Return the (X, Y) coordinate for the center point of the cell that contains the specified text.  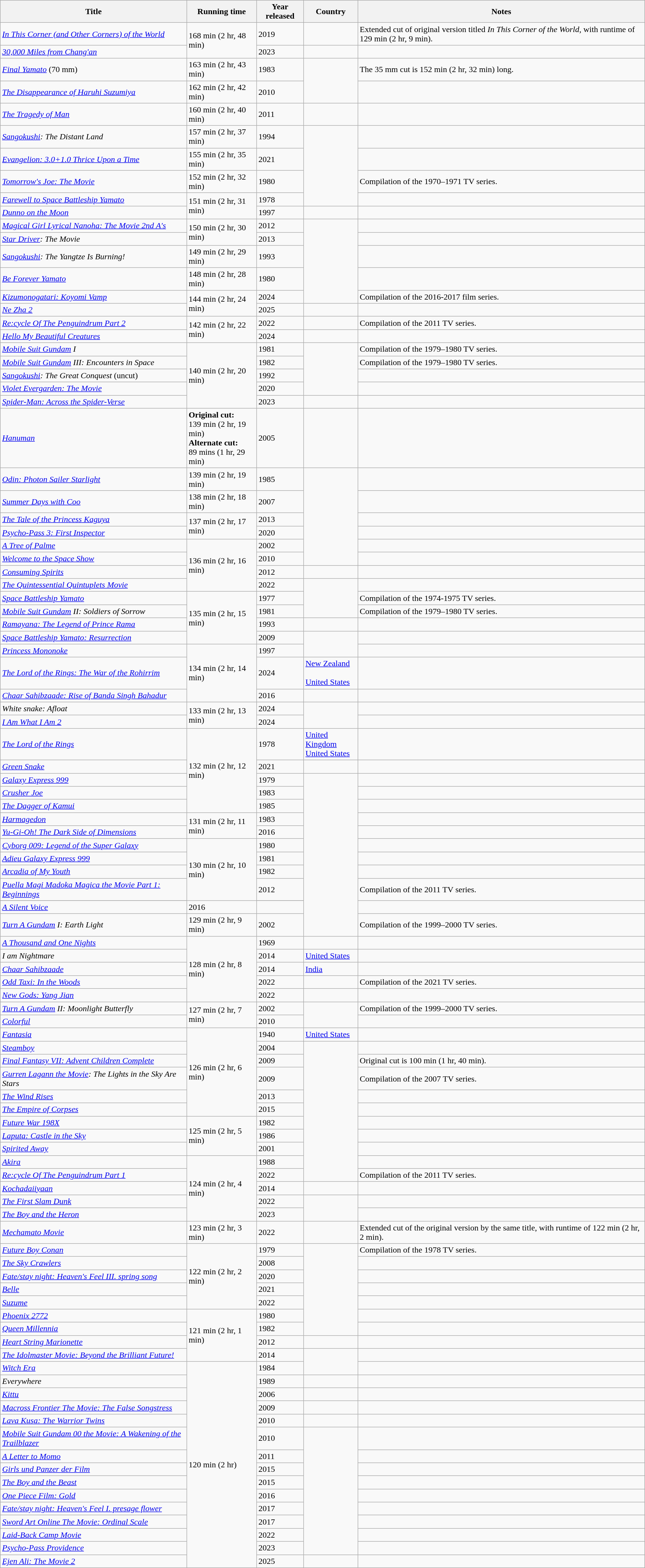
Magical Girl Lyrical Nanoha: The Movie 2nd A's (94, 225)
The Lord of the Rings: The War of the Rohirrim (94, 673)
Steamboy (94, 1048)
Girls und Panzer der Film (94, 1469)
The Idolmaster Movie: Beyond the Brilliant Future! (94, 1355)
129 min (2 hr, 9 min) (222, 925)
Laputa: Castle in the Sky (94, 1136)
New Zealand United States (331, 673)
Phoenix 2772 (94, 1316)
Original cut is 100 min (1 hr, 40 min). (502, 1061)
1977 (280, 598)
Chaar Sahibzaade (94, 969)
1989 (280, 1381)
163 min (2 hr, 43 min) (222, 70)
2004 (280, 1048)
The Sky Crawlers (94, 1263)
Final Yamato (70 mm) (94, 70)
Turn A Gundam II: Moonlight Butterfly (94, 1008)
140 min (2 hr, 20 min) (222, 375)
Consuming Spirits (94, 572)
2006 (280, 1394)
The Lord of the Rings (94, 744)
Galaxy Express 999 (94, 780)
Compilation of the 1970–1971 TV series. (502, 181)
India (331, 969)
Star Driver: The Movie (94, 239)
The Tragedy of Man (94, 114)
Sangokushi: The Yangtze Is Burning! (94, 257)
162 min (2 hr, 42 min) (222, 92)
White snake: Afloat (94, 708)
144 min (2 hr, 24 min) (222, 303)
Puella Magi Madoka Magica the Movie Part 1: Beginnings (94, 889)
A Tree of Palme (94, 546)
121 min (2 hr, 1 min) (222, 1335)
Gurren Lagann the Movie: The Lights in the Sky Are Stars (94, 1078)
148 min (2 hr, 28 min) (222, 279)
Witch Era (94, 1368)
Evangelion: 3.0+1.0 Thrice Upon a Time (94, 159)
Everywhere (94, 1381)
126 min (2 hr, 6 min) (222, 1072)
2007 (280, 501)
A Letter to Momo (94, 1456)
Original cut:139 min (2 hr, 19 min)Alternate cut:89 mins (1 hr, 29 min) (222, 438)
Summer Days with Coo (94, 501)
Hello My Beautiful Creatures (94, 336)
Chaar Sahibzaade: Rise of Banda Singh Bahadur (94, 695)
Crusher Joe (94, 793)
1986 (280, 1136)
Akira (94, 1162)
Suzume (94, 1303)
The Tale of the Princess Kaguya (94, 519)
160 min (2 hr, 40 min) (222, 114)
30,000 Miles from Chang'an (94, 52)
Be Forever Yamato (94, 279)
Re:cycle Of The Penguindrum Part 2 (94, 323)
Notes (502, 12)
Psycho-Pass 3: First Inspector (94, 533)
1969 (280, 943)
155 min (2 hr, 35 min) (222, 159)
150 min (2 hr, 30 min) (222, 232)
Kochadaiiyaan (94, 1188)
Compilation of the 2021 TV series. (502, 982)
Cyborg 009: Legend of the Super Galaxy (94, 845)
137 min (2 hr, 17 min) (222, 526)
The Boy and the Heron (94, 1214)
135 min (2 hr, 15 min) (222, 618)
Colorful (94, 1022)
Future War 198X (94, 1123)
2019 (280, 34)
A Silent Voice (94, 907)
Fate/stay night: Heaven's Feel I. presage flower (94, 1509)
133 min (2 hr, 13 min) (222, 715)
Mechamato Movie (94, 1232)
The First Slam Dunk (94, 1201)
125 min (2 hr, 5 min) (222, 1136)
Ramayana: The Legend of Prince Rama (94, 624)
128 min (2 hr, 8 min) (222, 969)
Farewell to Space Battleship Yamato (94, 199)
Laid-Back Camp Movie (94, 1535)
Ejen Ali: The Movie 2 (94, 1561)
Mobile Suit Gundam 00 the Movie: A Wakening of the Trailblazer (94, 1438)
127 min (2 hr, 7 min) (222, 1015)
Green Snake (94, 766)
Ne Zha 2 (94, 310)
The Dagger of Kamui (94, 806)
One Piece Film: Gold (94, 1496)
1994 (280, 137)
Spider-Man: Across the Spider-Verse (94, 402)
149 min (2 hr, 29 min) (222, 257)
Mobile Suit Gundam III: Encounters in Space (94, 362)
Odin: Photon Sailer Starlight (94, 479)
Kizumonogatari: Koyomi Vamp (94, 297)
151 min (2 hr, 31 min) (222, 206)
The Wind Rises (94, 1096)
I am Nightmare (94, 956)
168 min (2 hr, 48 min) (222, 41)
Future Boy Conan (94, 1250)
Queen Millennia (94, 1329)
Running time (222, 12)
130 min (2 hr, 10 min) (222, 870)
Welcome to the Space Show (94, 559)
Fantasia (94, 1035)
Kittu (94, 1394)
Extended cut of the original version by the same title, with runtime of 122 min (2 hr, 2 min). (502, 1232)
Final Fantasy VII: Advent Children Complete (94, 1061)
2008 (280, 1263)
Odd Taxi: In the Woods (94, 982)
United Kingdom United States (331, 744)
Violet Evergarden: The Movie (94, 389)
Dunno on the Moon (94, 212)
134 min (2 hr, 14 min) (222, 673)
2005 (280, 438)
The 35 mm cut is 152 min (2 hr, 32 min) long. (502, 70)
Sangokushi: The Great Conquest (uncut) (94, 375)
1984 (280, 1368)
Sangokushi: The Distant Land (94, 137)
142 min (2 hr, 22 min) (222, 330)
123 min (2 hr, 3 min) (222, 1232)
157 min (2 hr, 37 min) (222, 137)
I Am What I Am 2 (94, 722)
Mobile Suit Gundam I (94, 349)
Compilation of the 1978 TV series. (502, 1250)
The Quintessential Quintuplets Movie (94, 585)
Harmagedon (94, 819)
Spirited Away (94, 1149)
Compilation of the 2016-2017 film series. (502, 297)
Yu-Gi-Oh! The Dark Side of Dimensions (94, 832)
Sword Art Online The Movie: Ordinal Scale (94, 1522)
A Thousand and One Nights (94, 943)
Princess Mononoke (94, 651)
Belle (94, 1289)
Re:cycle Of The Penguindrum Part 1 (94, 1175)
Turn A Gundam I: Earth Light (94, 925)
152 min (2 hr, 32 min) (222, 181)
The Boy and the Beast (94, 1482)
2001 (280, 1149)
Country (331, 12)
139 min (2 hr, 19 min) (222, 479)
Adieu Galaxy Express 999 (94, 858)
124 min (2 hr, 4 min) (222, 1188)
Compilation of the 2007 TV series. (502, 1078)
The Empire of Corpses (94, 1109)
131 min (2 hr, 11 min) (222, 826)
Space Battleship Yamato: Resurrection (94, 637)
Tomorrow's Joe: The Movie (94, 181)
Macross Frontier The Movie: The False Songstress (94, 1407)
1992 (280, 375)
Heart String Marionette (94, 1342)
136 min (2 hr, 16 min) (222, 565)
Psycho-Pass Providence (94, 1548)
Hanuman (94, 438)
132 min (2 hr, 12 min) (222, 770)
The Disappearance of Haruhi Suzumiya (94, 92)
Extended cut of original version titled In This Corner of the World, with runtime of 129 min (2 hr, 9 min). (502, 34)
In This Corner (and Other Corners) of the World (94, 34)
New Gods: Yang Jian (94, 995)
Space Battleship Yamato (94, 598)
Mobile Suit Gundam II: Soldiers of Sorrow (94, 611)
Title (94, 12)
Lava Kusa: The Warrior Twins (94, 1420)
122 min (2 hr, 2 min) (222, 1276)
1940 (280, 1035)
Fate/stay night: Heaven's Feel III. spring song (94, 1276)
Arcadia of My Youth (94, 872)
Compilation of the 1974-1975 TV series. (502, 598)
1988 (280, 1162)
138 min (2 hr, 18 min) (222, 501)
Year released (280, 12)
120 min (2 hr) (222, 1465)
